Locate the cell with the specified text and output its (X, Y) center coordinate. 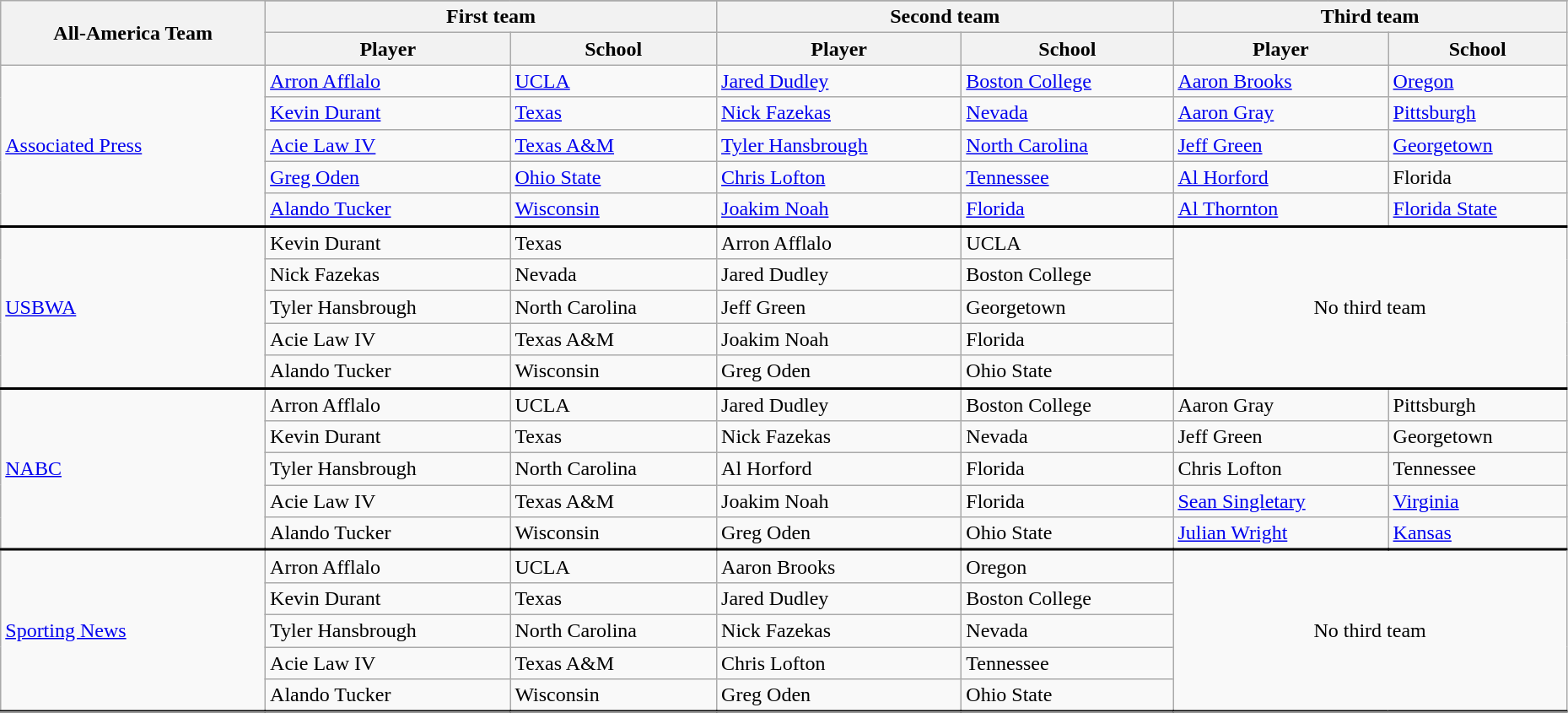
Sporting News (133, 631)
Sean Singletary (1280, 501)
Virginia (1478, 501)
All-America Team (133, 33)
First team (491, 17)
USBWA (133, 307)
Third team (1370, 17)
Florida State (1478, 209)
Kansas (1478, 533)
Second team (945, 17)
NABC (133, 469)
Associated Press (133, 145)
Julian Wright (1280, 533)
Al Thornton (1280, 209)
